Output the (X, Y) coordinate of the center of the cell containing the given text.  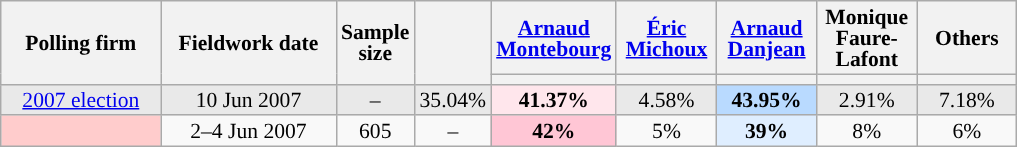
35.04% (452, 100)
Monique Faure-Lafont (867, 38)
Arnaud Danjean (767, 38)
Samplesize (375, 42)
10 Jun 2007 (248, 100)
Others (967, 38)
42% (554, 132)
41.37% (554, 100)
7.18% (967, 100)
Fieldwork date (248, 42)
2.91% (867, 100)
2007 election (81, 100)
Éric Michoux (666, 38)
8% (867, 132)
2–4 Jun 2007 (248, 132)
5% (666, 132)
43.95% (767, 100)
Polling firm (81, 42)
4.58% (666, 100)
6% (967, 132)
39% (767, 132)
605 (375, 132)
Arnaud Montebourg (554, 38)
